Extract the [X, Y] coordinate from the center of the cell holding the provided text.  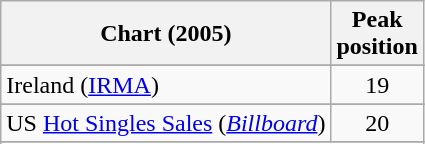
19 [377, 85]
Chart (2005) [166, 34]
US Hot Singles Sales (Billboard) [166, 123]
Peakposition [377, 34]
Ireland (IRMA) [166, 85]
20 [377, 123]
